Identify which cell holds the provided text, then report its [X, Y] central coordinate. 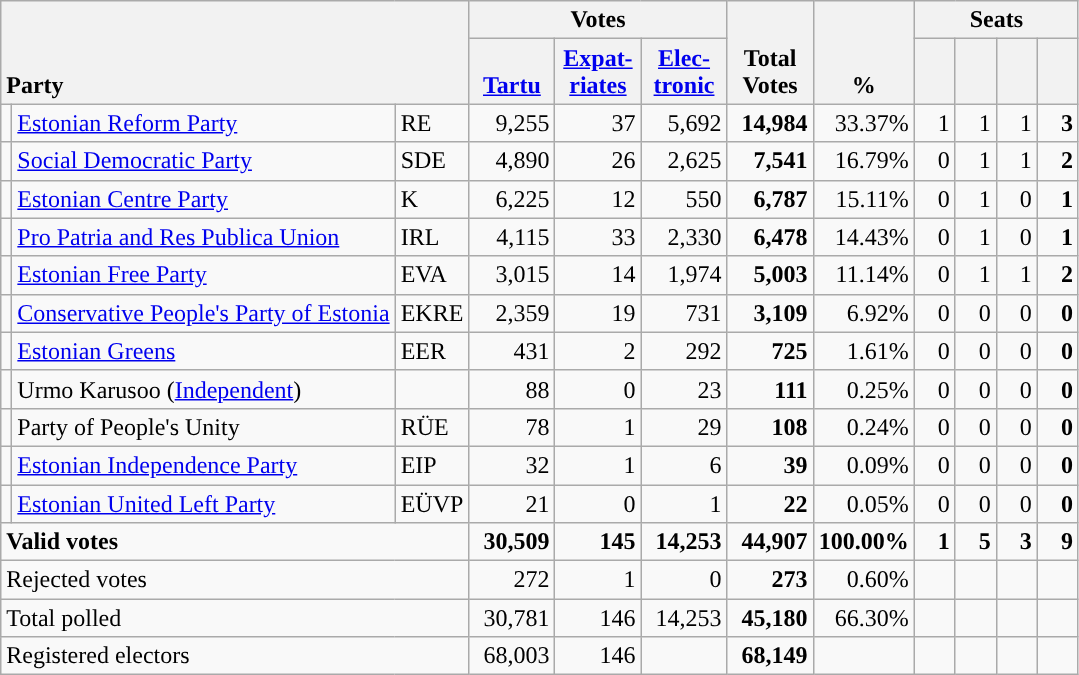
EKRE [432, 313]
SDE [432, 161]
12 [598, 199]
Votes [598, 20]
29 [684, 427]
Elec- tronic [684, 72]
68,149 [770, 656]
30,781 [512, 618]
731 [684, 313]
39 [770, 465]
Party of People's Unity [204, 427]
4,115 [512, 237]
Expat- riates [598, 72]
68,003 [512, 656]
2,625 [684, 161]
2,330 [684, 237]
2,359 [512, 313]
1,974 [684, 275]
% [864, 52]
Estonian Independence Party [204, 465]
550 [684, 199]
78 [512, 427]
15.11% [864, 199]
Seats [996, 20]
9,255 [512, 123]
Party [235, 52]
273 [770, 580]
30,509 [512, 542]
16.79% [864, 161]
23 [684, 389]
Social Democratic Party [204, 161]
3,109 [770, 313]
88 [512, 389]
19 [598, 313]
44,907 [770, 542]
Estonian Centre Party [204, 199]
Estonian Reform Party [204, 123]
292 [684, 351]
37 [598, 123]
Conservative People's Party of Estonia [204, 313]
Estonian Free Party [204, 275]
IRL [432, 237]
Registered electors [235, 656]
0.05% [864, 503]
5,692 [684, 123]
66.30% [864, 618]
26 [598, 161]
9 [1058, 542]
111 [770, 389]
22 [770, 503]
Estonian Greens [204, 351]
RE [432, 123]
6,787 [770, 199]
272 [512, 580]
108 [770, 427]
Total polled [235, 618]
4,890 [512, 161]
6 [684, 465]
33 [598, 237]
45,180 [770, 618]
14.43% [864, 237]
145 [598, 542]
K [432, 199]
Rejected votes [235, 580]
431 [512, 351]
EVA [432, 275]
5 [976, 542]
Pro Patria and Res Publica Union [204, 237]
EER [432, 351]
7,541 [770, 161]
14,984 [770, 123]
0.24% [864, 427]
Total Votes [770, 52]
6,478 [770, 237]
Urmo Karusoo (Independent) [204, 389]
Estonian United Left Party [204, 503]
3,015 [512, 275]
Valid votes [235, 542]
32 [512, 465]
11.14% [864, 275]
RÜE [432, 427]
EÜVP [432, 503]
100.00% [864, 542]
0.60% [864, 580]
21 [512, 503]
5,003 [770, 275]
725 [770, 351]
1.61% [864, 351]
14 [598, 275]
EIP [432, 465]
0.25% [864, 389]
Tartu [512, 72]
33.37% [864, 123]
6,225 [512, 199]
0.09% [864, 465]
6.92% [864, 313]
